Output the [x, y] coordinate of the center of the cell containing the given text.  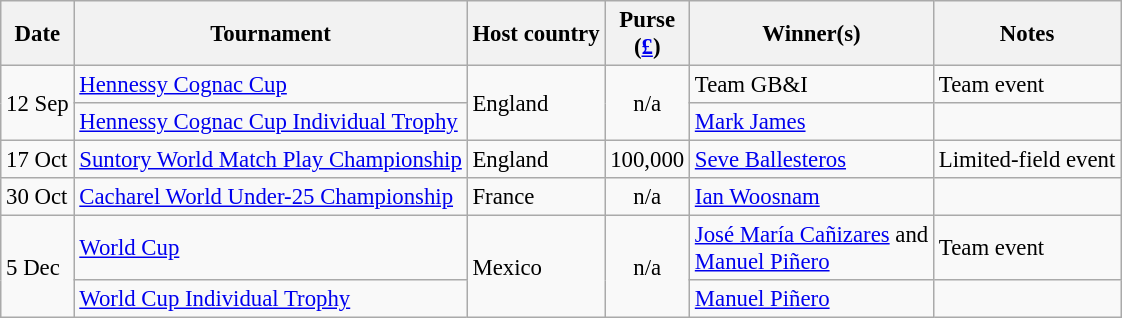
Tournament [270, 34]
José María Cañizares and Manuel Piñero [812, 248]
France [536, 197]
Host country [536, 34]
30 Oct [38, 197]
5 Dec [38, 267]
Seve Ballesteros [812, 160]
World Cup [270, 248]
12 Sep [38, 104]
World Cup Individual Trophy [270, 299]
Team GB&I [812, 85]
Date [38, 34]
Cacharel World Under-25 Championship [270, 197]
100,000 [648, 160]
Winner(s) [812, 34]
Purse(£) [648, 34]
Ian Woosnam [812, 197]
Suntory World Match Play Championship [270, 160]
Mark James [812, 122]
Manuel Piñero [812, 299]
Hennessy Cognac Cup [270, 85]
Mexico [536, 267]
Notes [1028, 34]
Hennessy Cognac Cup Individual Trophy [270, 122]
Limited-field event [1028, 160]
17 Oct [38, 160]
